From the cell containing the given text, extract its center point as [X, Y] coordinate. 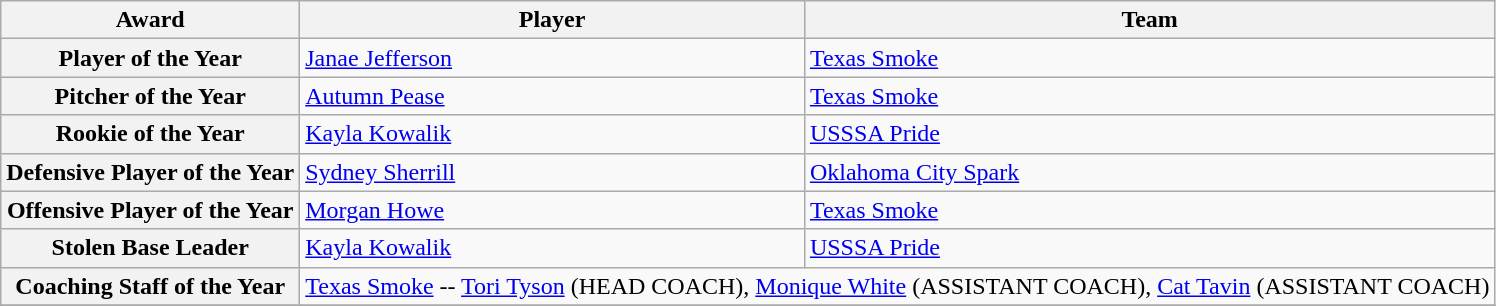
Defensive Player of the Year [150, 172]
Award [150, 20]
Offensive Player of the Year [150, 210]
Rookie of the Year [150, 134]
Texas Smoke -- Tori Tyson (HEAD COACH), Monique White (ASSISTANT COACH), Cat Tavin (ASSISTANT COACH) [898, 286]
Player of the Year [150, 58]
Janae Jefferson [552, 58]
Oklahoma City Spark [1150, 172]
Team [1150, 20]
Morgan Howe [552, 210]
Stolen Base Leader [150, 248]
Pitcher of the Year [150, 96]
Player [552, 20]
Autumn Pease [552, 96]
Sydney Sherrill [552, 172]
Coaching Staff of the Year [150, 286]
